Return the (x, y) coordinate for the center point of the cell that contains the specified text.  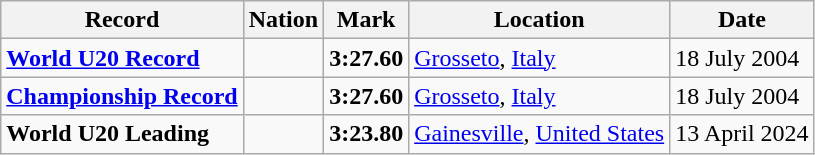
Nation (283, 20)
Location (540, 20)
Championship Record (122, 96)
Gainesville, United States (540, 134)
Mark (366, 20)
World U20 Leading (122, 134)
3:23.80 (366, 134)
13 April 2024 (742, 134)
World U20 Record (122, 58)
Record (122, 20)
Date (742, 20)
